Detect which cell encompasses the target text, then output its [x, y] center coordinate. 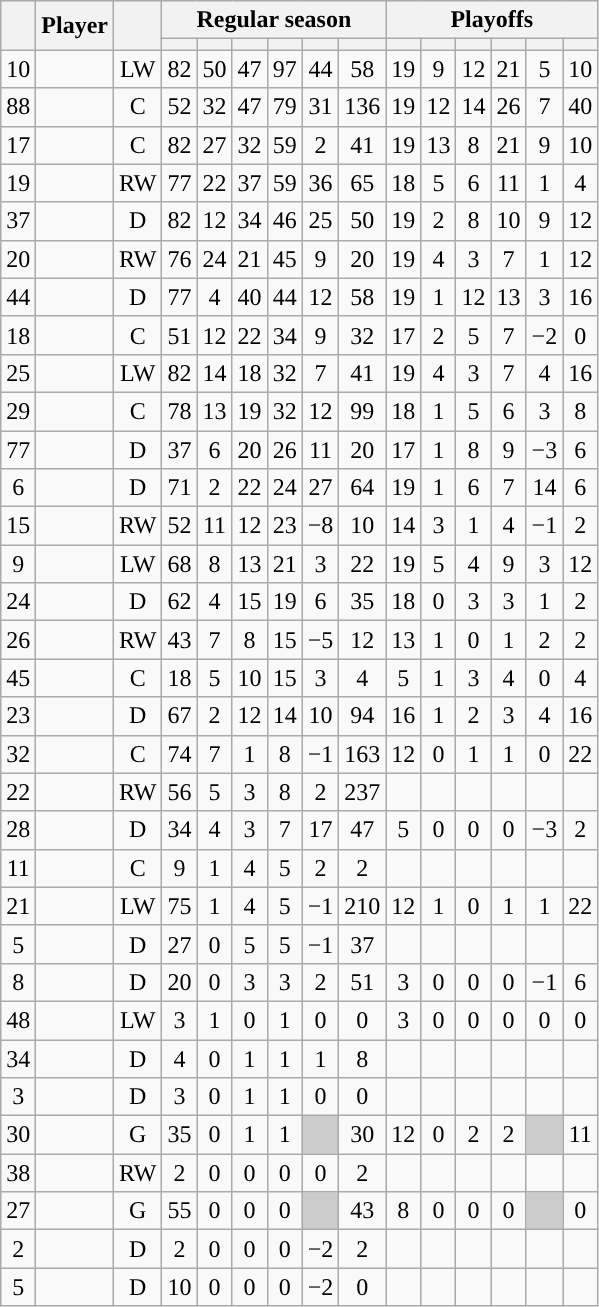
Player [75, 26]
46 [284, 221]
88 [18, 107]
75 [180, 906]
97 [284, 69]
136 [362, 107]
76 [180, 259]
99 [362, 411]
64 [362, 488]
71 [180, 488]
210 [362, 906]
36 [320, 183]
Playoffs [492, 20]
38 [18, 1173]
65 [362, 183]
Regular season [274, 20]
237 [362, 792]
74 [180, 754]
29 [18, 411]
68 [180, 564]
−5 [320, 640]
−8 [320, 526]
94 [362, 716]
56 [180, 792]
79 [284, 107]
67 [180, 716]
31 [320, 107]
28 [18, 830]
78 [180, 411]
55 [180, 1211]
62 [180, 602]
48 [18, 1020]
163 [362, 754]
